Output the (X, Y) coordinate of the center of the cell containing the given text.  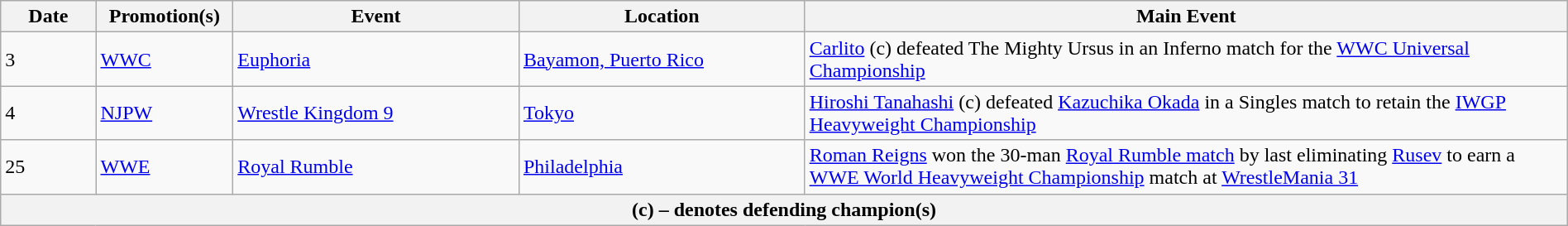
(c) – denotes defending champion(s) (784, 209)
Royal Rumble (376, 167)
Bayamon, Puerto Rico (662, 60)
Euphoria (376, 60)
Roman Reigns won the 30-man Royal Rumble match by last eliminating Rusev to earn a WWE World Heavyweight Championship match at WrestleMania 31 (1186, 167)
Tokyo (662, 113)
4 (48, 113)
WWC (165, 60)
Philadelphia (662, 167)
Main Event (1186, 17)
Event (376, 17)
Hiroshi Tanahashi (c) defeated Kazuchika Okada in a Singles match to retain the IWGP Heavyweight Championship (1186, 113)
NJPW (165, 113)
Promotion(s) (165, 17)
3 (48, 60)
Location (662, 17)
Carlito (c) defeated The Mighty Ursus in an Inferno match for the WWC Universal Championship (1186, 60)
25 (48, 167)
Date (48, 17)
WWE (165, 167)
Wrestle Kingdom 9 (376, 113)
